Capture the cell that displays the provided text and extract its (x, y) central coordinate. 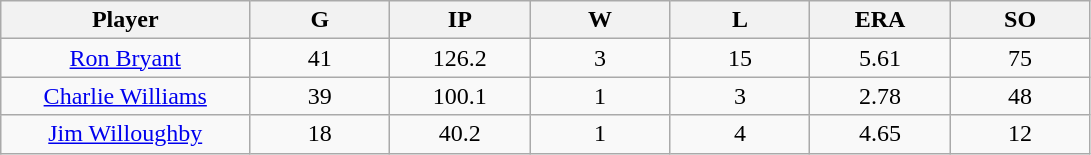
75 (1020, 58)
L (740, 20)
Player (126, 20)
5.61 (880, 58)
4.65 (880, 134)
41 (320, 58)
SO (1020, 20)
Charlie Williams (126, 96)
39 (320, 96)
100.1 (460, 96)
G (320, 20)
IP (460, 20)
126.2 (460, 58)
2.78 (880, 96)
40.2 (460, 134)
48 (1020, 96)
15 (740, 58)
4 (740, 134)
12 (1020, 134)
ERA (880, 20)
18 (320, 134)
W (600, 20)
Ron Bryant (126, 58)
Jim Willoughby (126, 134)
